Identify which cell holds the provided text, then report its [X, Y] central coordinate. 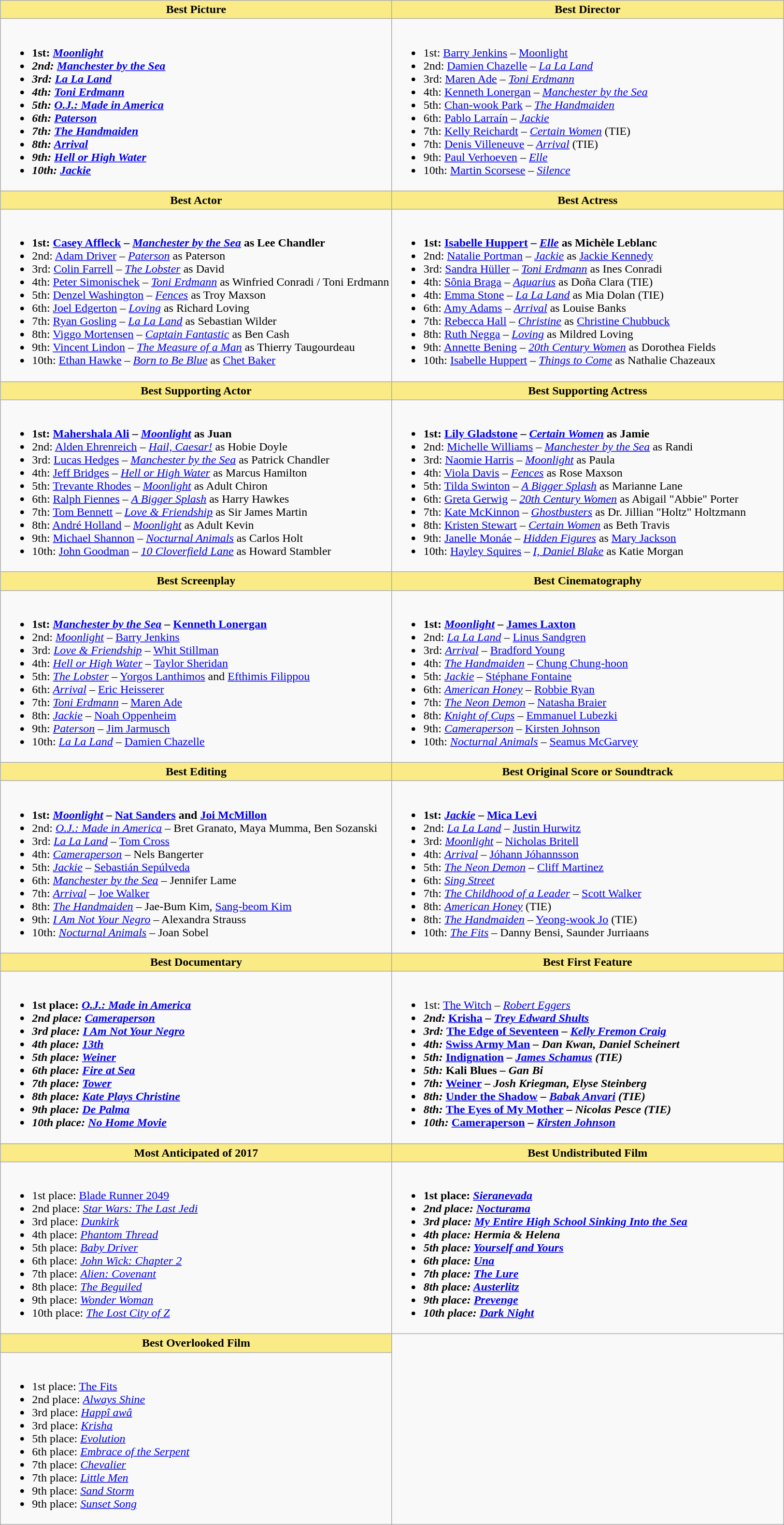
Best Picture [196, 10]
Best Undistributed Film [587, 1153]
Best Original Score or Soundtrack [587, 771]
Best Screenplay [196, 581]
Best Actress [587, 200]
Best Supporting Actor [196, 391]
Best Documentary [196, 962]
Best First Feature [587, 962]
Best Actor [196, 200]
Best Supporting Actress [587, 391]
Best Cinematography [587, 581]
Best Editing [196, 771]
Best Overlooked Film [196, 1343]
Best Director [587, 10]
Most Anticipated of 2017 [196, 1153]
